Locate the cell with the specified text and output its (X, Y) center coordinate. 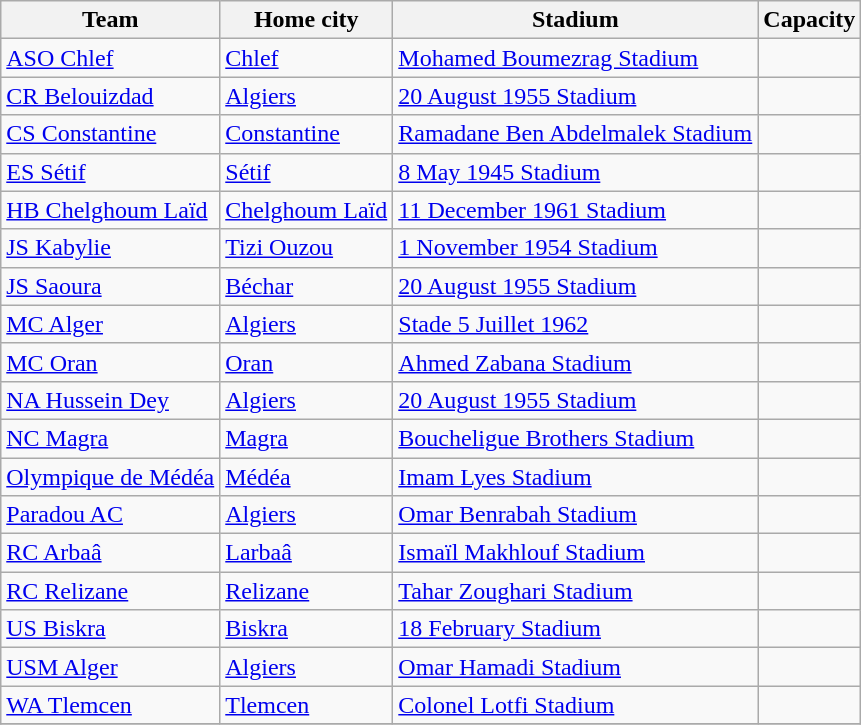
Omar Benrabah Stadium (576, 515)
1 November 1954 Stadium (576, 248)
Tizi Ouzou (306, 248)
MC Oran (110, 362)
USM Alger (110, 667)
Larbaâ (306, 553)
Olympique de Médéa (110, 477)
Omar Hamadi Stadium (576, 667)
JS Saoura (110, 286)
Médéa (306, 477)
8 May 1945 Stadium (576, 172)
US Biskra (110, 629)
WA Tlemcen (110, 705)
Magra (306, 438)
Oran (306, 362)
Tahar Zoughari Stadium (576, 591)
Colonel Lotfi Stadium (576, 705)
11 December 1961 Stadium (576, 210)
Biskra (306, 629)
NA Hussein Dey (110, 400)
Sétif (306, 172)
Paradou AC (110, 515)
Mohamed Boumezrag Stadium (576, 58)
Home city (306, 20)
Ismaïl Makhlouf Stadium (576, 553)
CS Constantine (110, 134)
Team (110, 20)
Relizane (306, 591)
Constantine (306, 134)
Ahmed Zabana Stadium (576, 362)
JS Kabylie (110, 248)
Capacity (810, 20)
Béchar (306, 286)
ES Sétif (110, 172)
MC Alger (110, 324)
NC Magra (110, 438)
Imam Lyes Stadium (576, 477)
Tlemcen (306, 705)
ASO Chlef (110, 58)
HB Chelghoum Laïd (110, 210)
CR Belouizdad (110, 96)
Stadium (576, 20)
RC Relizane (110, 591)
RC Arbaâ (110, 553)
Stade 5 Juillet 1962 (576, 324)
18 February Stadium (576, 629)
Ramadane Ben Abdelmalek Stadium (576, 134)
Boucheligue Brothers Stadium (576, 438)
Chlef (306, 58)
Chelghoum Laïd (306, 210)
